Locate the cell with the specified text and output its [X, Y] center coordinate. 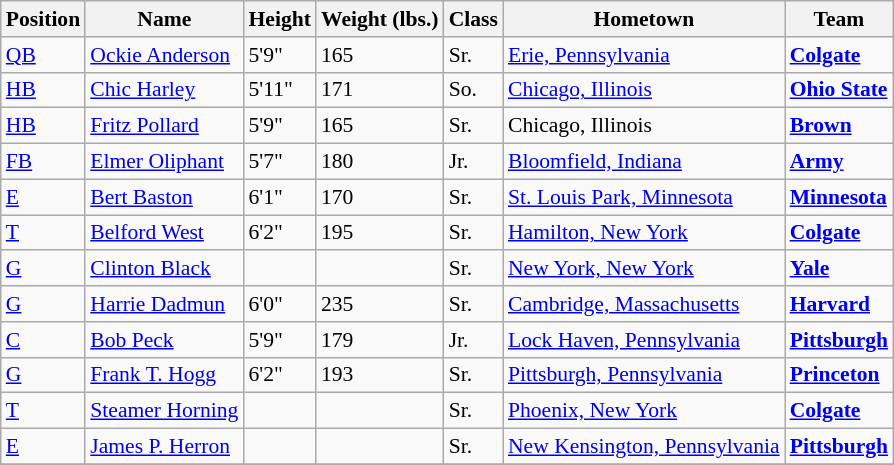
Bert Baston [164, 197]
Belford West [164, 233]
Princeton [839, 375]
New Kensington, Pennsylvania [644, 447]
170 [380, 197]
Hometown [644, 19]
Minnesota [839, 197]
195 [380, 233]
Phoenix, New York [644, 411]
So. [474, 90]
5'7" [279, 162]
Chic Harley [164, 90]
193 [380, 375]
235 [380, 304]
Lock Haven, Pennsylvania [644, 340]
Brown [839, 126]
Clinton Black [164, 269]
Harrie Dadmun [164, 304]
Harvard [839, 304]
FB [43, 162]
Name [164, 19]
Elmer Oliphant [164, 162]
St. Louis Park, Minnesota [644, 197]
6'0" [279, 304]
James P. Herron [164, 447]
Army [839, 162]
171 [380, 90]
5'11" [279, 90]
New York, New York [644, 269]
Bloomfield, Indiana [644, 162]
Cambridge, Massachusetts [644, 304]
QB [43, 55]
Erie, Pennsylvania [644, 55]
Class [474, 19]
Hamilton, New York [644, 233]
C [43, 340]
179 [380, 340]
Height [279, 19]
Yale [839, 269]
Weight (lbs.) [380, 19]
Team [839, 19]
Position [43, 19]
Frank T. Hogg [164, 375]
Steamer Horning [164, 411]
Bob Peck [164, 340]
Pittsburgh, Pennsylvania [644, 375]
Ohio State [839, 90]
Fritz Pollard [164, 126]
Ockie Anderson [164, 55]
180 [380, 162]
6'1" [279, 197]
